Output the (x, y) coordinate of the center of the cell containing the given text.  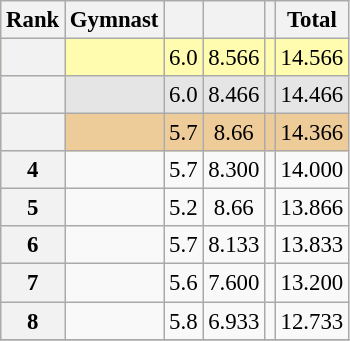
6 (33, 245)
14.466 (312, 95)
14.566 (312, 58)
5 (33, 208)
7 (33, 283)
8.466 (234, 95)
Rank (33, 20)
13.833 (312, 245)
6.933 (234, 321)
8 (33, 321)
13.866 (312, 208)
8.566 (234, 58)
7.600 (234, 283)
14.366 (312, 133)
14.000 (312, 170)
8.300 (234, 170)
5.6 (184, 283)
12.733 (312, 321)
Total (312, 20)
5.2 (184, 208)
Gymnast (114, 20)
13.200 (312, 283)
4 (33, 170)
5.8 (184, 321)
8.133 (234, 245)
